Identify which cell holds the provided text, then report its [X, Y] central coordinate. 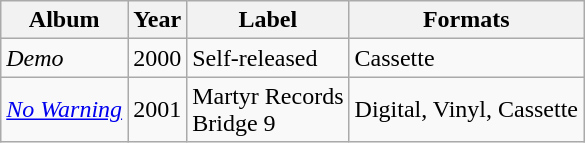
Digital, Vinyl, Cassette [466, 110]
2000 [158, 58]
Label [268, 20]
Demo [64, 58]
Year [158, 20]
Self-released [268, 58]
Martyr RecordsBridge 9 [268, 110]
Album [64, 20]
No Warning [64, 110]
2001 [158, 110]
Cassette [466, 58]
Formats [466, 20]
